Output the (x, y) coordinate of the center of the cell containing the given text.  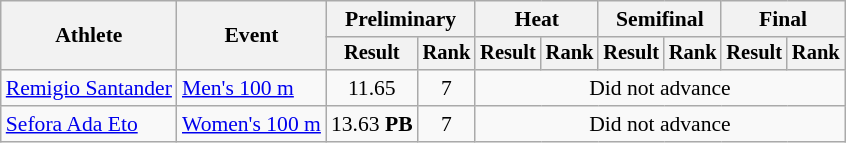
13.63 PB (372, 124)
11.65 (372, 88)
Remigio Santander (89, 88)
Preliminary (400, 19)
Semifinal (660, 19)
Heat (536, 19)
Event (252, 36)
Men's 100 m (252, 88)
Final (782, 19)
Athlete (89, 36)
Sefora Ada Eto (89, 124)
Women's 100 m (252, 124)
